Output the [x, y] coordinate of the center of the cell containing the given text.  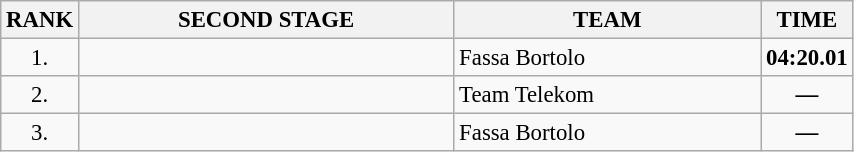
TIME [807, 20]
SECOND STAGE [266, 20]
1. [40, 58]
TEAM [608, 20]
04:20.01 [807, 58]
RANK [40, 20]
2. [40, 95]
3. [40, 133]
Team Telekom [608, 95]
